Return (x, y) of the center of cell containing provided text 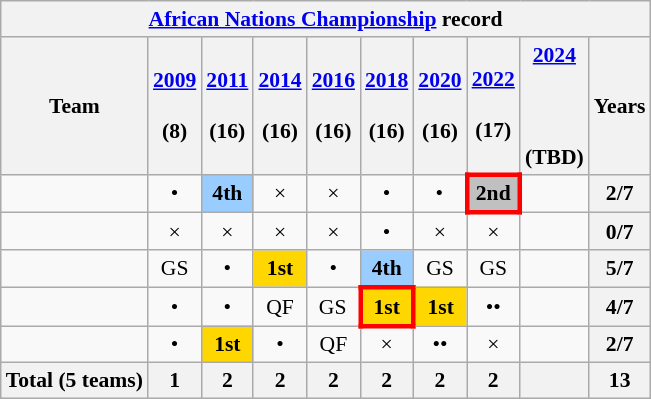
2009 (8) (174, 106)
2022 (17) (494, 106)
5/7 (620, 268)
13 (620, 381)
2020 (16) (440, 106)
Team (74, 106)
Years (620, 106)
2016 (16) (334, 106)
2014 (16) (280, 106)
2018 (16) (386, 106)
4/7 (620, 306)
2024 (TBD) (554, 106)
2nd (494, 194)
1 (174, 381)
African Nations Championship record (326, 19)
0/7 (620, 232)
2011 (16) (227, 106)
Total (5 teams) (74, 381)
